For the text-containing cell, return its midpoint in (X, Y) coordinate format. 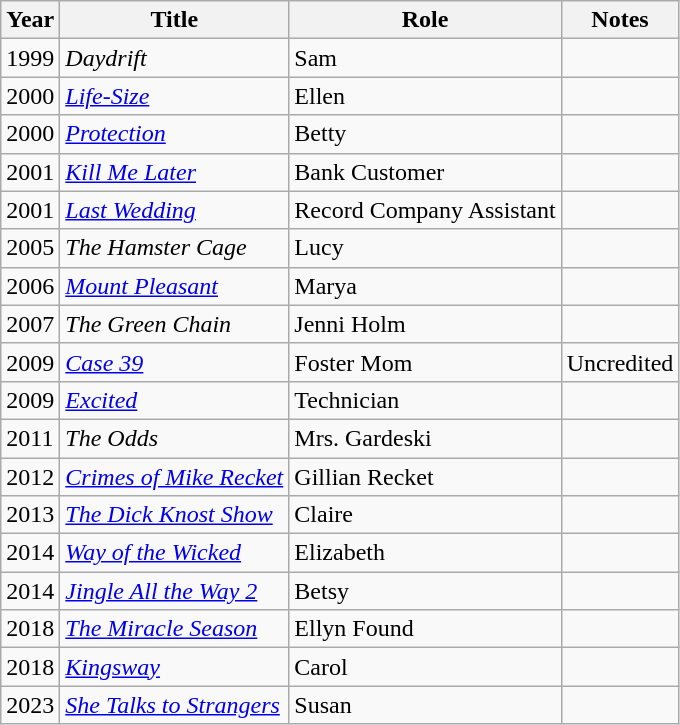
The Odds (174, 438)
2007 (30, 324)
Case 39 (174, 362)
2013 (30, 515)
Mrs. Gardeski (425, 438)
Elizabeth (425, 553)
Title (174, 20)
The Green Chain (174, 324)
Betty (425, 134)
Notes (620, 20)
The Dick Knost Show (174, 515)
Kingsway (174, 667)
The Hamster Cage (174, 248)
Foster Mom (425, 362)
Betsy (425, 591)
Sam (425, 58)
Kill Me Later (174, 172)
2005 (30, 248)
Protection (174, 134)
Role (425, 20)
2012 (30, 477)
Way of the Wicked (174, 553)
Daydrift (174, 58)
Lucy (425, 248)
Jenni Holm (425, 324)
2023 (30, 705)
2006 (30, 286)
Carol (425, 667)
Gillian Recket (425, 477)
2011 (30, 438)
Uncredited (620, 362)
Last Wedding (174, 210)
Technician (425, 400)
Mount Pleasant (174, 286)
She Talks to Strangers (174, 705)
Record Company Assistant (425, 210)
Year (30, 20)
Susan (425, 705)
The Miracle Season (174, 629)
Claire (425, 515)
Excited (174, 400)
Jingle All the Way 2 (174, 591)
Ellen (425, 96)
Ellyn Found (425, 629)
Bank Customer (425, 172)
Marya (425, 286)
1999 (30, 58)
Crimes of Mike Recket (174, 477)
Life-Size (174, 96)
